Search for the cell housing the specified text and yield its (x, y) center coordinate. 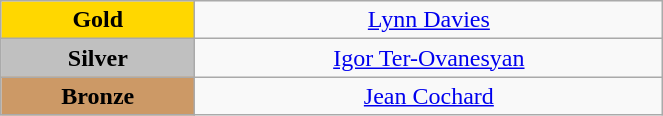
Lynn Davies (429, 20)
Gold (98, 20)
Jean Cochard (429, 96)
Silver (98, 58)
Bronze (98, 96)
Igor Ter-Ovanesyan (429, 58)
